Determine the (x, y) coordinate at the center of the cell enclosing the given text.  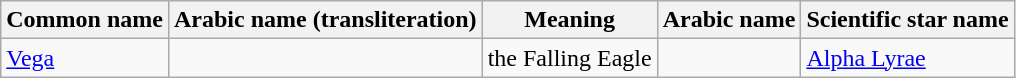
Arabic name (729, 20)
Meaning (570, 20)
Scientific star name (908, 20)
the Falling Eagle (570, 58)
Arabic name (transliteration) (325, 20)
Vega (85, 58)
Alpha Lyrae (908, 58)
Common name (85, 20)
